Search for the cell housing the specified text and yield its [X, Y] center coordinate. 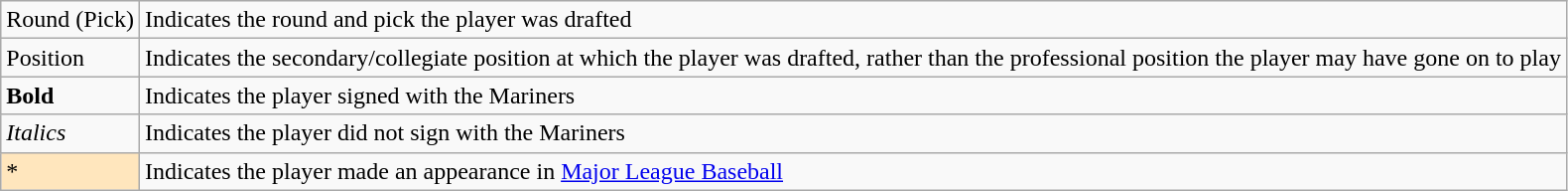
* [70, 171]
Italics [70, 133]
Indicates the player made an appearance in Major League Baseball [852, 171]
Round (Pick) [70, 20]
Position [70, 58]
Indicates the player signed with the Mariners [852, 95]
Bold [70, 95]
Indicates the player did not sign with the Mariners [852, 133]
Indicates the round and pick the player was drafted [852, 20]
